Detect which cell encompasses the target text, then output its [x, y] center coordinate. 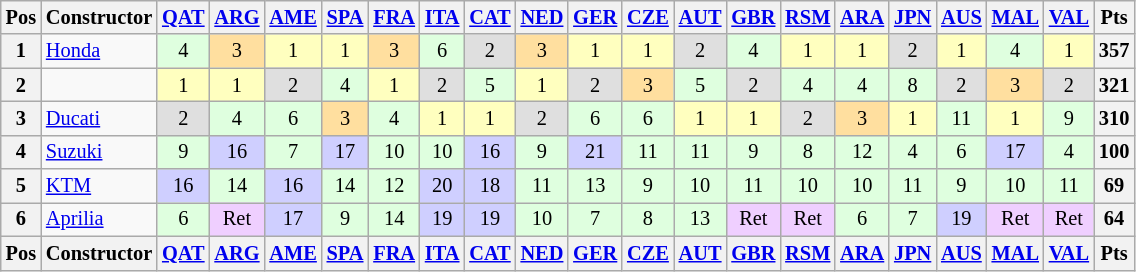
310 [1114, 118]
Ducati [99, 118]
321 [1114, 85]
20 [442, 186]
18 [490, 186]
KTM [99, 186]
69 [1114, 186]
357 [1114, 51]
Suzuki [99, 152]
Aprilia [99, 219]
100 [1114, 152]
64 [1114, 219]
21 [595, 152]
Honda [99, 51]
